Extract the (X, Y) coordinate from the center of the cell holding the provided text.  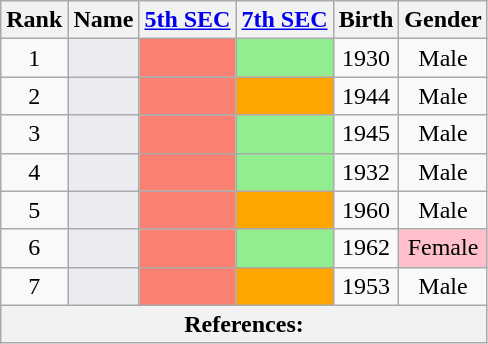
Female (443, 248)
1 (34, 58)
1932 (366, 172)
4 (34, 172)
1962 (366, 248)
1944 (366, 96)
References: (244, 324)
1945 (366, 134)
1930 (366, 58)
1953 (366, 286)
Name (104, 20)
7th SEC (284, 20)
7 (34, 286)
5 (34, 210)
1960 (366, 210)
2 (34, 96)
Rank (34, 20)
Birth (366, 20)
Gender (443, 20)
3 (34, 134)
6 (34, 248)
5th SEC (188, 20)
